Pinpoint the cell where the given text exists, returning its (x, y) midpoint coordinate. 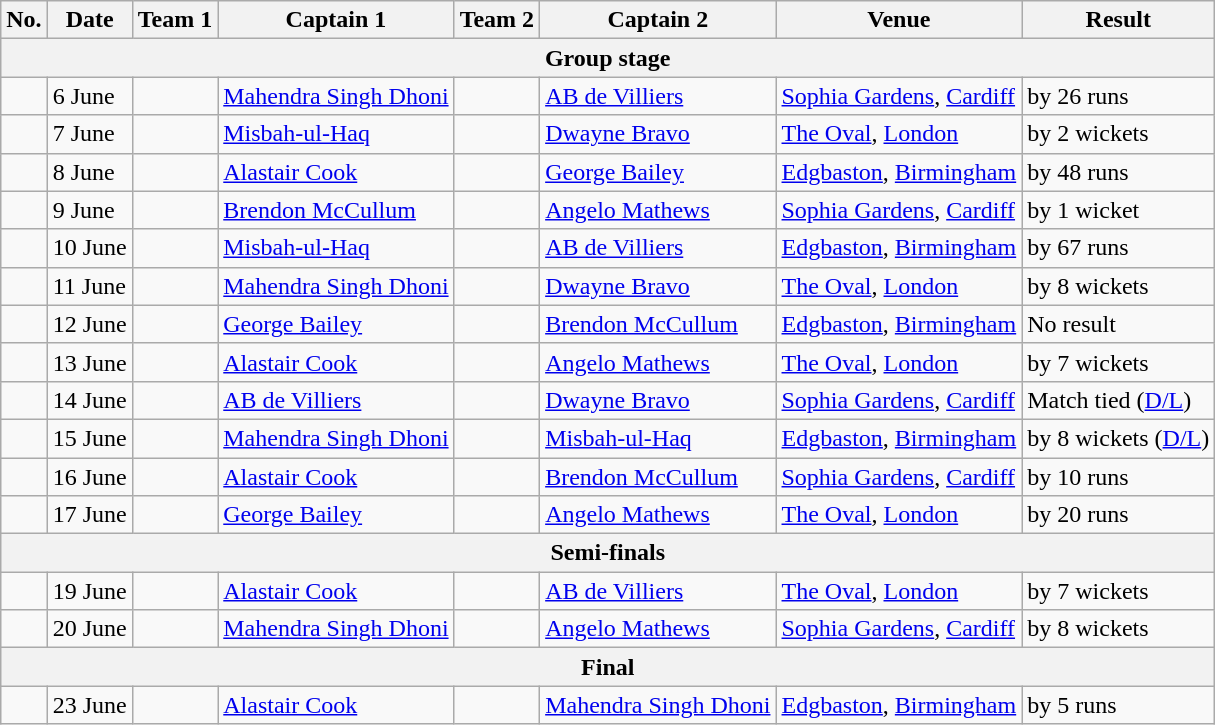
23 June (90, 705)
10 June (90, 248)
Match tied (D/L) (1118, 400)
No. (24, 20)
12 June (90, 324)
by 8 wickets (D/L) (1118, 438)
by 5 runs (1118, 705)
by 67 runs (1118, 248)
by 2 wickets (1118, 134)
Venue (899, 20)
by 48 runs (1118, 172)
Team 1 (175, 20)
Team 2 (497, 20)
by 20 runs (1118, 515)
19 June (90, 591)
11 June (90, 286)
17 June (90, 515)
Captain 1 (336, 20)
8 June (90, 172)
15 June (90, 438)
Final (608, 667)
by 1 wicket (1118, 210)
by 26 runs (1118, 96)
by 10 runs (1118, 477)
13 June (90, 362)
7 June (90, 134)
Result (1118, 20)
Captain 2 (658, 20)
9 June (90, 210)
14 June (90, 400)
6 June (90, 96)
Semi-finals (608, 553)
Group stage (608, 58)
16 June (90, 477)
No result (1118, 324)
20 June (90, 629)
Date (90, 20)
